Identify which cell holds the provided text, then report its (x, y) central coordinate. 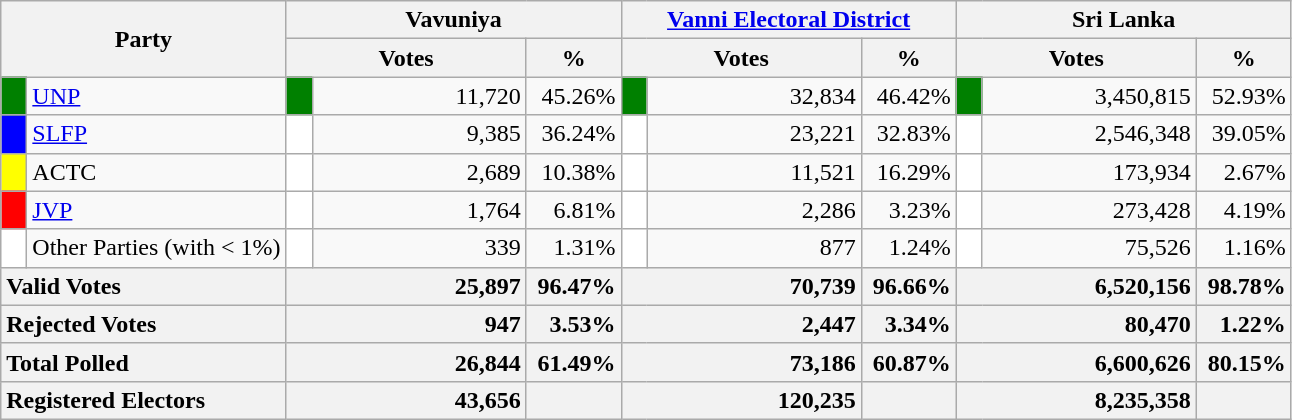
2,286 (754, 210)
32,834 (754, 96)
Sri Lanka (1124, 20)
947 (406, 324)
61.49% (574, 362)
3,450,815 (1089, 96)
ACTC (156, 172)
1.31% (574, 248)
9,385 (419, 134)
98.78% (1244, 286)
70,739 (741, 286)
23,221 (754, 134)
877 (754, 248)
1.16% (1244, 248)
2,447 (741, 324)
32.83% (908, 134)
60.87% (908, 362)
11,521 (754, 172)
Total Polled (144, 362)
Rejected Votes (144, 324)
8,235,358 (1076, 400)
Other Parties (with < 1%) (156, 248)
46.42% (908, 96)
173,934 (1089, 172)
273,428 (1089, 210)
1.24% (908, 248)
Party (144, 39)
Vavuniya (454, 20)
339 (419, 248)
10.38% (574, 172)
43,656 (406, 400)
96.47% (574, 286)
1,764 (419, 210)
3.53% (574, 324)
26,844 (406, 362)
Registered Electors (144, 400)
11,720 (419, 96)
96.66% (908, 286)
3.23% (908, 210)
6.81% (574, 210)
UNP (156, 96)
SLFP (156, 134)
80,470 (1076, 324)
2,689 (419, 172)
4.19% (1244, 210)
Valid Votes (144, 286)
16.29% (908, 172)
Vanni Electoral District (788, 20)
6,600,626 (1076, 362)
25,897 (406, 286)
3.34% (908, 324)
1.22% (1244, 324)
2.67% (1244, 172)
JVP (156, 210)
45.26% (574, 96)
52.93% (1244, 96)
2,546,348 (1089, 134)
120,235 (741, 400)
80.15% (1244, 362)
6,520,156 (1076, 286)
75,526 (1089, 248)
39.05% (1244, 134)
73,186 (741, 362)
36.24% (574, 134)
